Provide the [X, Y] coordinate of the cell's center where the given text is located.  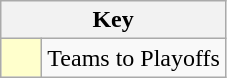
Key [114, 20]
Teams to Playoffs [134, 58]
